Return [x, y] of the center of cell containing provided text 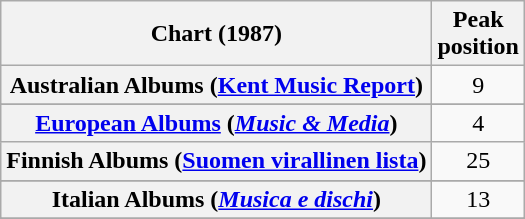
Chart (1987) [216, 34]
13 [478, 199]
Italian Albums (Musica e dischi) [216, 199]
Australian Albums (Kent Music Report) [216, 85]
25 [478, 161]
Peakposition [478, 34]
4 [478, 123]
Finnish Albums (Suomen virallinen lista) [216, 161]
European Albums (Music & Media) [216, 123]
9 [478, 85]
